For the text-containing cell, return its midpoint in (X, Y) coordinate format. 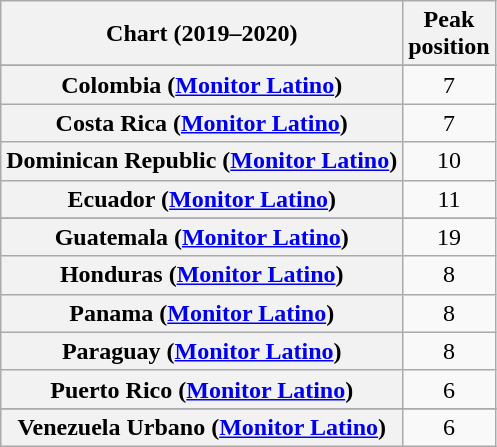
19 (449, 237)
Ecuador (Monitor Latino) (202, 199)
Panama (Monitor Latino) (202, 313)
10 (449, 161)
Costa Rica (Monitor Latino) (202, 123)
Paraguay (Monitor Latino) (202, 351)
Venezuela Urbano (Monitor Latino) (202, 427)
11 (449, 199)
Honduras (Monitor Latino) (202, 275)
Peakposition (449, 34)
Puerto Rico (Monitor Latino) (202, 389)
Guatemala (Monitor Latino) (202, 237)
Chart (2019–2020) (202, 34)
Dominican Republic (Monitor Latino) (202, 161)
Colombia (Monitor Latino) (202, 85)
